For the text-containing cell, return its midpoint in (x, y) coordinate format. 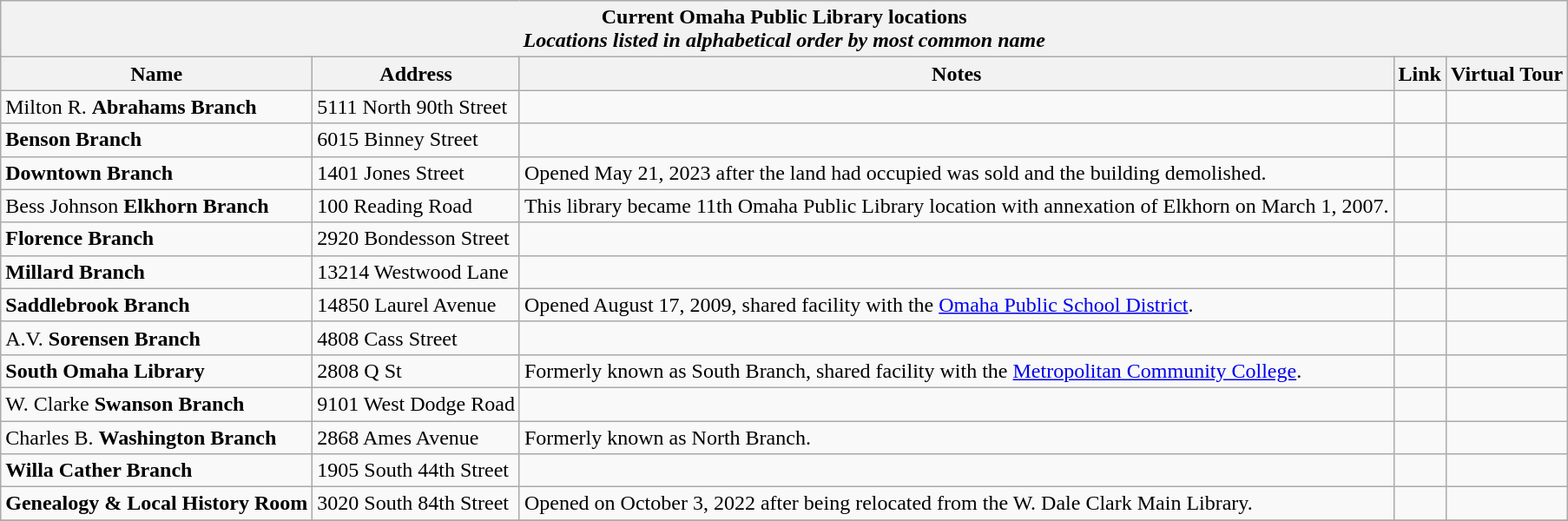
South Omaha Library (156, 371)
Opened May 21, 2023 after the land had occupied was sold and the building demolished. (957, 173)
2868 Ames Avenue (417, 437)
6015 Binney Street (417, 140)
14850 Laurel Avenue (417, 305)
5111 North 90th Street (417, 107)
Link (1420, 74)
Address (417, 74)
Millard Branch (156, 272)
Saddlebrook Branch (156, 305)
Opened on October 3, 2022 after being relocated from the W. Dale Clark Main Library. (957, 504)
Notes (957, 74)
A.V. Sorensen Branch (156, 338)
Formerly known as North Branch. (957, 437)
Bess Johnson Elkhorn Branch (156, 206)
Downtown Branch (156, 173)
13214 Westwood Lane (417, 272)
Current Omaha Public Library locationsLocations listed in alphabetical order by most common name (785, 30)
Opened August 17, 2009, shared facility with the Omaha Public School District. (957, 305)
This library became 11th Omaha Public Library location with annexation of Elkhorn on March 1, 2007. (957, 206)
W. Clarke Swanson Branch (156, 404)
Genealogy & Local History Room (156, 504)
Virtual Tour (1506, 74)
4808 Cass Street (417, 338)
9101 West Dodge Road (417, 404)
1401 Jones Street (417, 173)
3020 South 84th Street (417, 504)
Benson Branch (156, 140)
1905 South 44th Street (417, 471)
Florence Branch (156, 239)
Milton R. Abrahams Branch (156, 107)
100 Reading Road (417, 206)
2920 Bondesson Street (417, 239)
2808 Q St (417, 371)
Charles B. Washington Branch (156, 437)
Willa Cather Branch (156, 471)
Formerly known as South Branch, shared facility with the Metropolitan Community College. (957, 371)
Name (156, 74)
